Return the (X, Y) coordinate for the center point of the cell that contains the specified text.  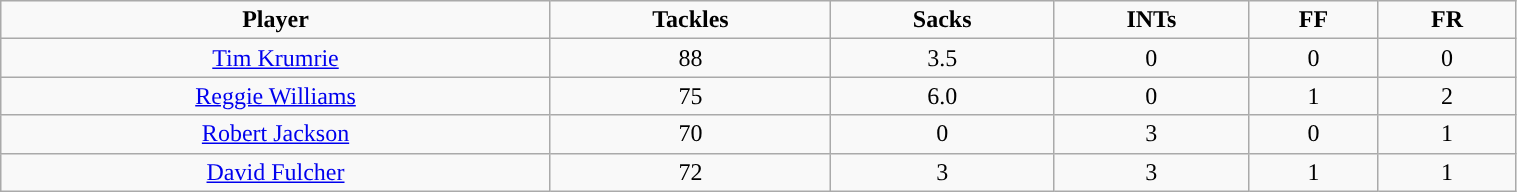
David Fulcher (276, 172)
Player (276, 20)
Tim Krumrie (276, 58)
75 (690, 96)
6.0 (942, 96)
Sacks (942, 20)
INTs (1152, 20)
88 (690, 58)
Tackles (690, 20)
72 (690, 172)
70 (690, 134)
Robert Jackson (276, 134)
FR (1447, 20)
Reggie Williams (276, 96)
3.5 (942, 58)
FF (1314, 20)
2 (1447, 96)
